Extract the (X, Y) coordinate from the center of the cell holding the provided text.  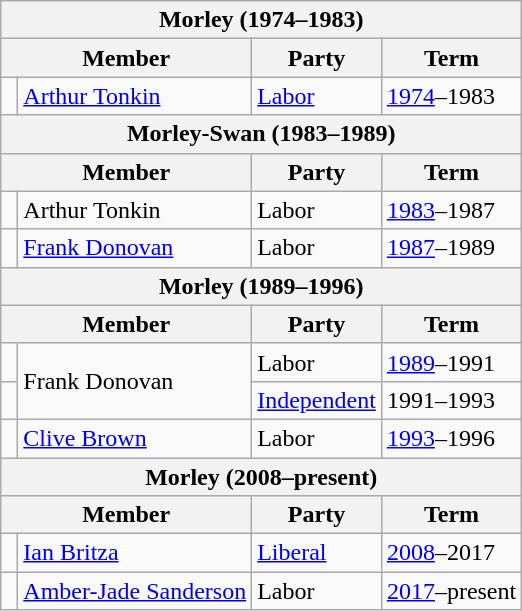
Morley (1989–1996) (262, 286)
Independent (317, 400)
2017–present (451, 591)
1974–1983 (451, 96)
2008–2017 (451, 553)
Liberal (317, 553)
Morley (1974–1983) (262, 20)
Amber-Jade Sanderson (135, 591)
Ian Britza (135, 553)
1993–1996 (451, 438)
Clive Brown (135, 438)
1989–1991 (451, 362)
Morley-Swan (1983–1989) (262, 134)
1983–1987 (451, 210)
1991–1993 (451, 400)
Morley (2008–present) (262, 477)
1987–1989 (451, 248)
